Return the (x, y) coordinate for the center point of the cell that contains the specified text.  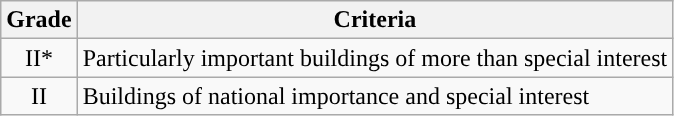
Buildings of national importance and special interest (375, 96)
II (39, 96)
Particularly important buildings of more than special interest (375, 58)
Grade (39, 20)
II* (39, 58)
Criteria (375, 20)
